Determine the (X, Y) coordinate at the center of the cell enclosing the given text.  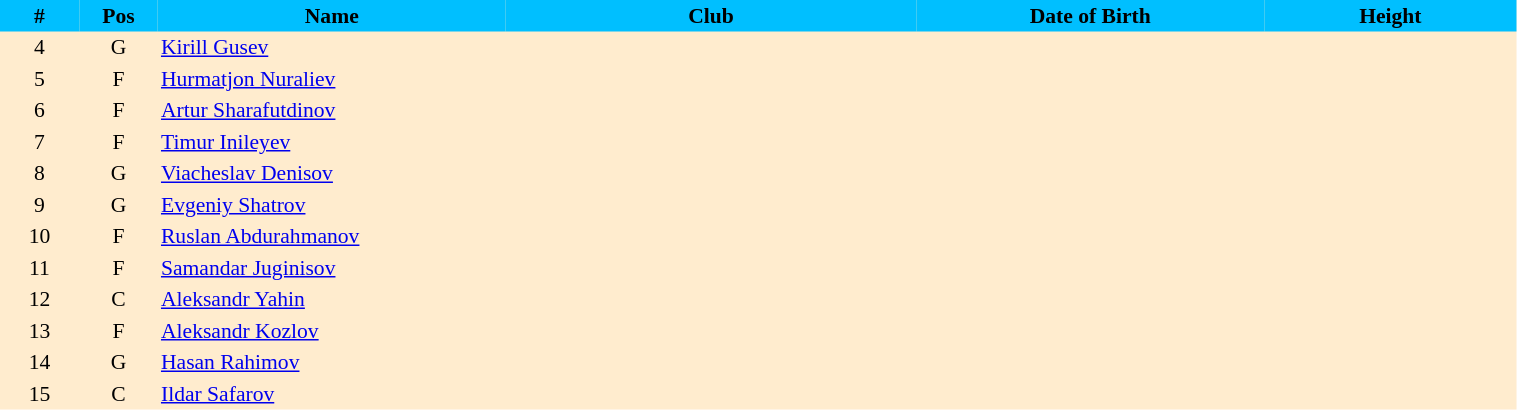
6 (40, 110)
7 (40, 142)
15 (40, 394)
8 (40, 174)
Ildar Safarov (332, 394)
12 (40, 300)
Pos (118, 16)
Date of Birth (1090, 16)
Club (712, 16)
Viacheslav Denisov (332, 174)
Hurmatjon Nuraliev (332, 79)
Kirill Gusev (332, 48)
10 (40, 236)
13 (40, 331)
9 (40, 205)
Samandar Juginisov (332, 268)
Timur Inileyev (332, 142)
# (40, 16)
4 (40, 48)
14 (40, 362)
Hasan Rahimov (332, 362)
11 (40, 268)
5 (40, 79)
Artur Sharafutdinov (332, 110)
Evgeniy Shatrov (332, 205)
Name (332, 16)
Ruslan Abdurahmanov (332, 236)
Aleksandr Yahin (332, 300)
Height (1390, 16)
Aleksandr Kozlov (332, 331)
